Capture the cell that displays the provided text and extract its (X, Y) central coordinate. 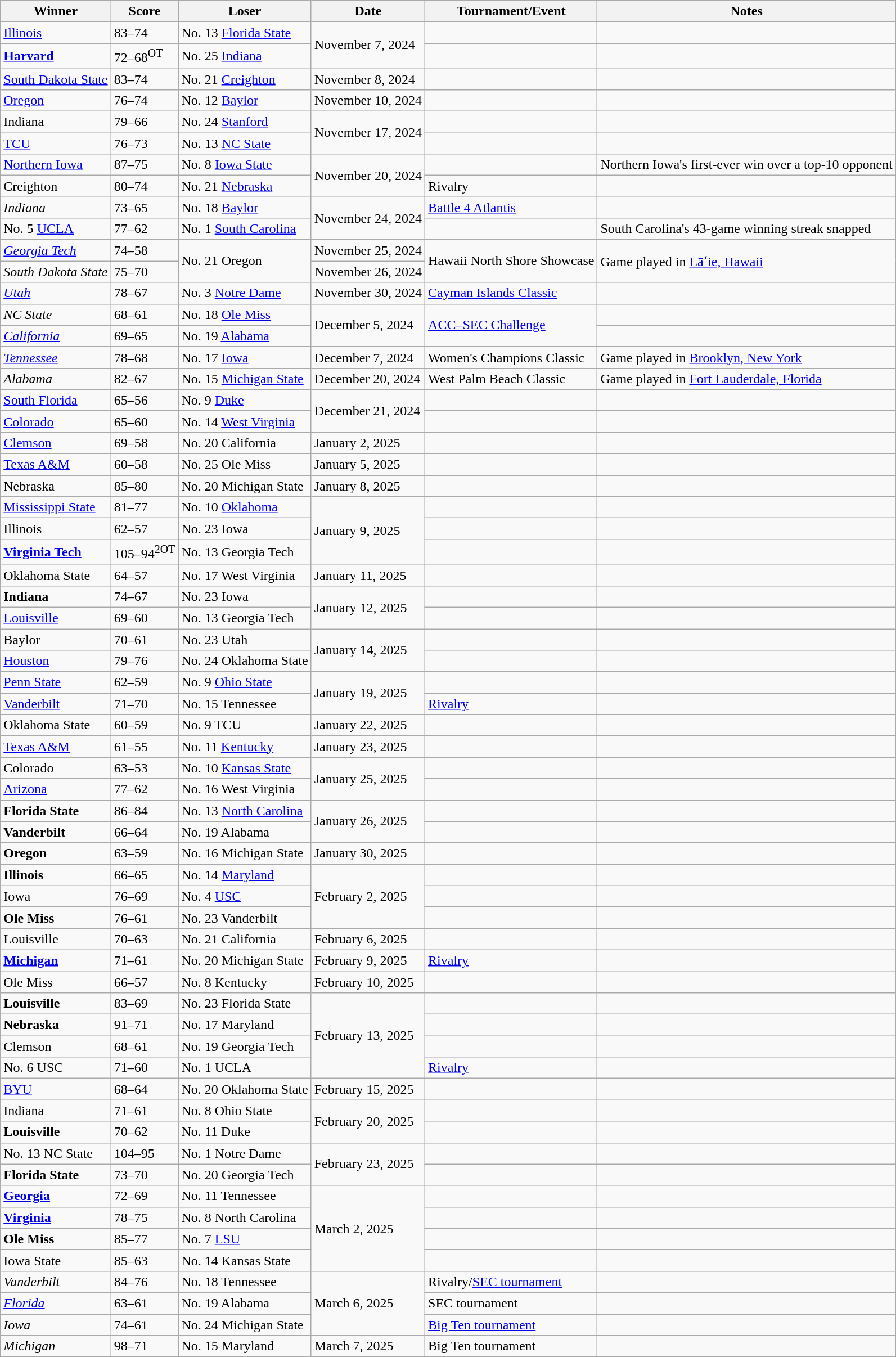
February 13, 2025 (368, 1036)
January 9, 2025 (368, 531)
No. 11 Tennessee (245, 1196)
No. 15 Maryland (245, 1346)
Winner (56, 11)
February 9, 2025 (368, 960)
November 7, 2024 (368, 45)
No. 8 Iowa State (245, 165)
87–75 (145, 165)
78–68 (145, 357)
83–69 (145, 1004)
Loser (245, 11)
85–63 (145, 1260)
80–74 (145, 186)
March 6, 2025 (368, 1303)
Cayman Islands Classic (511, 293)
Florida (56, 1303)
No. 9 Duke (245, 400)
January 22, 2025 (368, 725)
No. 24 Oklahoma State (245, 661)
85–80 (145, 486)
Utah (56, 293)
November 30, 2024 (368, 293)
85–77 (145, 1239)
No. 25 Indiana (245, 56)
76–69 (145, 896)
65–56 (145, 400)
November 17, 2024 (368, 133)
No. 18 Ole Miss (245, 314)
No. 23 Utah (245, 640)
63–59 (145, 853)
January 11, 2025 (368, 575)
Baylor (56, 640)
105–942OT (145, 552)
Rivalry/SEC tournament (511, 1282)
No. 23 Vanderbilt (245, 918)
November 8, 2024 (368, 79)
December 21, 2024 (368, 411)
March 7, 2025 (368, 1346)
No. 11 Kentucky (245, 747)
November 10, 2024 (368, 100)
No. 20 Georgia Tech (245, 1175)
60–59 (145, 725)
63–53 (145, 768)
No. 8 Kentucky (245, 982)
November 25, 2024 (368, 250)
61–55 (145, 747)
No. 16 Michigan State (245, 853)
SEC tournament (511, 1303)
January 30, 2025 (368, 853)
69–65 (145, 336)
Game played in Lāʻie, Hawaii (747, 261)
63–61 (145, 1303)
66–65 (145, 875)
January 14, 2025 (368, 650)
70–63 (145, 939)
January 25, 2025 (368, 779)
January 23, 2025 (368, 747)
No. 21 Nebraska (245, 186)
72–69 (145, 1196)
January 2, 2025 (368, 443)
No. 6 USC (56, 1068)
72–68OT (145, 56)
November 24, 2024 (368, 218)
No. 21 Creighton (245, 79)
82–67 (145, 379)
Georgia Tech (56, 250)
No. 20 Oklahoma State (245, 1089)
62–59 (145, 682)
February 10, 2025 (368, 982)
South Florida (56, 400)
66–64 (145, 832)
No. 14 West Virginia (245, 421)
No. 7 LSU (245, 1239)
No. 17 West Virginia (245, 575)
Game played in Fort Lauderdale, Florida (747, 379)
Penn State (56, 682)
84–76 (145, 1282)
74–61 (145, 1325)
Houston (56, 661)
No. 8 North Carolina (245, 1217)
60–58 (145, 465)
November 26, 2024 (368, 272)
Creighton (56, 186)
No. 23 Florida State (245, 1004)
64–57 (145, 575)
76–61 (145, 918)
February 6, 2025 (368, 939)
No. 16 West Virginia (245, 789)
No. 10 Oklahoma (245, 507)
Mississippi State (56, 507)
Women's Champions Classic (511, 357)
Notes (747, 11)
91–71 (145, 1025)
62–57 (145, 529)
76–74 (145, 100)
Battle 4 Atlantis (511, 208)
Alabama (56, 379)
Northern Iowa (56, 165)
Tournament/Event (511, 11)
No. 18 Tennessee (245, 1282)
No. 4 USC (245, 896)
No. 20 California (245, 443)
BYU (56, 1089)
February 2, 2025 (368, 896)
January 5, 2025 (368, 465)
No. 15 Michigan State (245, 379)
December 20, 2024 (368, 379)
February 20, 2025 (368, 1121)
76–73 (145, 143)
January 8, 2025 (368, 486)
Tennessee (56, 357)
No. 19 Georgia Tech (245, 1046)
December 7, 2024 (368, 357)
No. 21 Oregon (245, 261)
February 15, 2025 (368, 1089)
73–70 (145, 1175)
TCU (56, 143)
Virginia (56, 1217)
Date (368, 11)
West Palm Beach Classic (511, 379)
No. 14 Kansas State (245, 1260)
No. 8 Ohio State (245, 1111)
No. 15 Tennessee (245, 704)
81–77 (145, 507)
74–67 (145, 596)
No. 10 Kansas State (245, 768)
78–67 (145, 293)
February 23, 2025 (368, 1164)
Score (145, 11)
98–71 (145, 1346)
No. 1 South Carolina (245, 229)
No. 14 Maryland (245, 875)
No. 24 Michigan State (245, 1325)
NC State (56, 314)
79–66 (145, 122)
January 26, 2025 (368, 821)
Northern Iowa's first-ever win over a top-10 opponent (747, 165)
78–75 (145, 1217)
No. 5 UCLA (56, 229)
69–58 (145, 443)
66–57 (145, 982)
65–60 (145, 421)
No. 1 UCLA (245, 1068)
March 2, 2025 (368, 1228)
Georgia (56, 1196)
No. 21 California (245, 939)
Iowa State (56, 1260)
January 12, 2025 (368, 607)
No. 1 Notre Dame (245, 1153)
No. 9 TCU (245, 725)
No. 11 Duke (245, 1132)
No. 17 Iowa (245, 357)
No. 13 North Carolina (245, 811)
ACC–SEC Challenge (511, 325)
Game played in Brooklyn, New York (747, 357)
South Carolina's 43-game winning streak snapped (747, 229)
69–60 (145, 618)
No. 17 Maryland (245, 1025)
No. 18 Baylor (245, 208)
Arizona (56, 789)
Hawaii North Shore Showcase (511, 261)
74–58 (145, 250)
71–60 (145, 1068)
70–62 (145, 1132)
79–76 (145, 661)
No. 3 Notre Dame (245, 293)
No. 25 Ole Miss (245, 465)
70–61 (145, 640)
Harvard (56, 56)
No. 9 Ohio State (245, 682)
No. 12 Baylor (245, 100)
December 5, 2024 (368, 325)
75–70 (145, 272)
January 19, 2025 (368, 693)
73–65 (145, 208)
Virginia Tech (56, 552)
No. 13 Florida State (245, 33)
No. 24 Stanford (245, 122)
86–84 (145, 811)
November 20, 2024 (368, 176)
California (56, 336)
71–70 (145, 704)
68–64 (145, 1089)
104–95 (145, 1153)
